Search for the cell housing the specified text and yield its (X, Y) center coordinate. 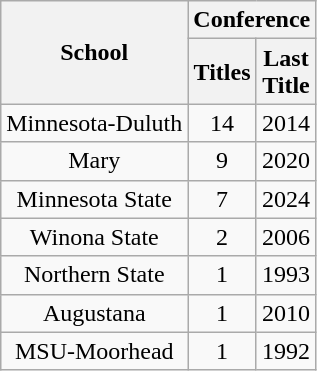
2 (222, 237)
School (94, 52)
MSU-Moorhead (94, 351)
Northern State (94, 275)
14 (222, 123)
Titles (222, 72)
Minnesota-Duluth (94, 123)
1993 (286, 275)
2010 (286, 313)
2020 (286, 161)
2024 (286, 199)
Conference (252, 20)
Augustana (94, 313)
7 (222, 199)
1992 (286, 351)
2006 (286, 237)
2014 (286, 123)
Mary (94, 161)
Minnesota State (94, 199)
LastTitle (286, 72)
Winona State (94, 237)
9 (222, 161)
